For the text-containing cell, return its midpoint in [X, Y] coordinate format. 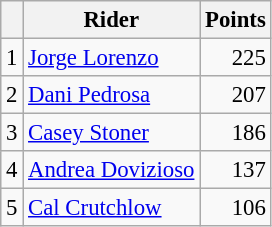
4 [12, 170]
2 [12, 95]
3 [12, 133]
137 [236, 170]
225 [236, 58]
Points [236, 20]
Rider [112, 20]
Andrea Dovizioso [112, 170]
Casey Stoner [112, 133]
207 [236, 95]
5 [12, 208]
Jorge Lorenzo [112, 58]
Dani Pedrosa [112, 95]
186 [236, 133]
106 [236, 208]
1 [12, 58]
Cal Crutchlow [112, 208]
